Output the [X, Y] coordinate of the center of the cell containing the given text.  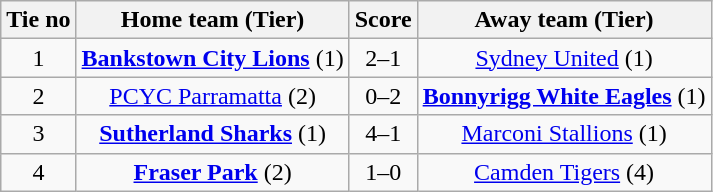
Tie no [38, 20]
1–0 [383, 172]
Bonnyrigg White Eagles (1) [564, 96]
Sydney United (1) [564, 58]
Home team (Tier) [212, 20]
Sutherland Sharks (1) [212, 134]
Camden Tigers (4) [564, 172]
1 [38, 58]
2 [38, 96]
2–1 [383, 58]
4–1 [383, 134]
0–2 [383, 96]
Score [383, 20]
Away team (Tier) [564, 20]
Marconi Stallions (1) [564, 134]
3 [38, 134]
PCYC Parramatta (2) [212, 96]
4 [38, 172]
Bankstown City Lions (1) [212, 58]
Fraser Park (2) [212, 172]
